Extract the [X, Y] coordinate from the center of the cell holding the provided text.  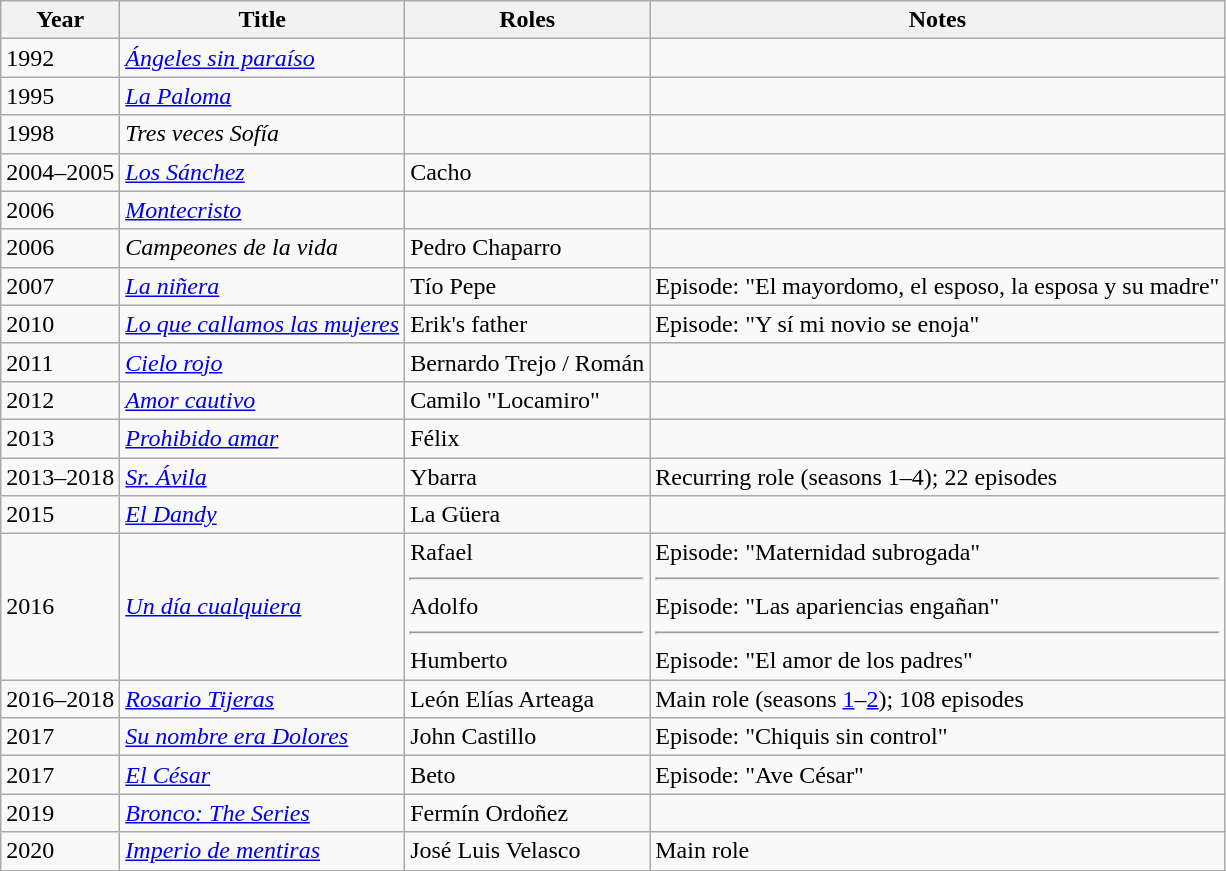
RafaelAdolfoHumberto [528, 607]
Title [262, 20]
Cacho [528, 172]
Beto [528, 775]
La Paloma [262, 96]
Los Sánchez [262, 172]
2011 [60, 362]
2019 [60, 813]
Pedro Chaparro [528, 248]
2016 [60, 607]
Episode: "Maternidad subrogada"Episode: "Las apariencias engañan"Episode: "El amor de los padres" [938, 607]
John Castillo [528, 737]
1992 [60, 58]
1995 [60, 96]
1998 [60, 134]
2010 [60, 324]
El César [262, 775]
Main role [938, 851]
Sr. Ávila [262, 477]
Un día cualquiera [262, 607]
Cielo rojo [262, 362]
Episode: "Ave César" [938, 775]
Tres veces Sofía [262, 134]
2015 [60, 515]
2007 [60, 286]
2020 [60, 851]
2013–2018 [60, 477]
León Elías Arteaga [528, 699]
Félix [528, 438]
2016–2018 [60, 699]
Episode: "Y sí mi novio se enoja" [938, 324]
Bernardo Trejo / Román [528, 362]
Ángeles sin paraíso [262, 58]
Episode: "El mayordomo, el esposo, la esposa y su madre" [938, 286]
Notes [938, 20]
Main role (seasons 1–2); 108 episodes [938, 699]
Roles [528, 20]
Camilo "Locamiro" [528, 400]
Erik's father [528, 324]
Imperio de mentiras [262, 851]
Su nombre era Dolores [262, 737]
La niñera [262, 286]
Tío Pepe [528, 286]
José Luis Velasco [528, 851]
Prohibido amar [262, 438]
2013 [60, 438]
2012 [60, 400]
El Dandy [262, 515]
Campeones de la vida [262, 248]
Bronco: The Series [262, 813]
La Güera [528, 515]
Amor cautivo [262, 400]
Year [60, 20]
2004–2005 [60, 172]
Fermín Ordoñez [528, 813]
Montecristo [262, 210]
Lo que callamos las mujeres [262, 324]
Episode: "Chiquis sin control" [938, 737]
Rosario Tijeras [262, 699]
Recurring role (seasons 1–4); 22 episodes [938, 477]
Ybarra [528, 477]
